Extract the [x, y] coordinate from the center of the cell holding the provided text.  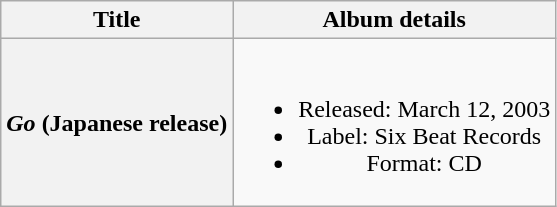
Go (Japanese release) [117, 122]
Title [117, 20]
Released: March 12, 2003Label: Six Beat RecordsFormat: CD [394, 122]
Album details [394, 20]
